Determine the [X, Y] coordinate at the center of the cell enclosing the given text.  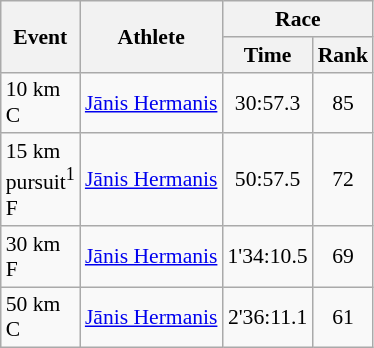
10 km C [40, 102]
Rank [344, 55]
30:57.3 [267, 102]
50:57.5 [267, 180]
Race [298, 19]
50 km C [40, 318]
72 [344, 180]
85 [344, 102]
2'36:11.1 [267, 318]
61 [344, 318]
30 km F [40, 256]
69 [344, 256]
Event [40, 36]
Time [267, 55]
15 km pursuit1 F [40, 180]
1'34:10.5 [267, 256]
Athlete [152, 36]
